Return [X, Y] of the center of cell containing provided text 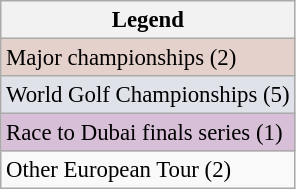
Other European Tour (2) [148, 170]
Legend [148, 20]
Major championships (2) [148, 58]
World Golf Championships (5) [148, 95]
Race to Dubai finals series (1) [148, 133]
